Locate the cell with the specified text and output its [x, y] center coordinate. 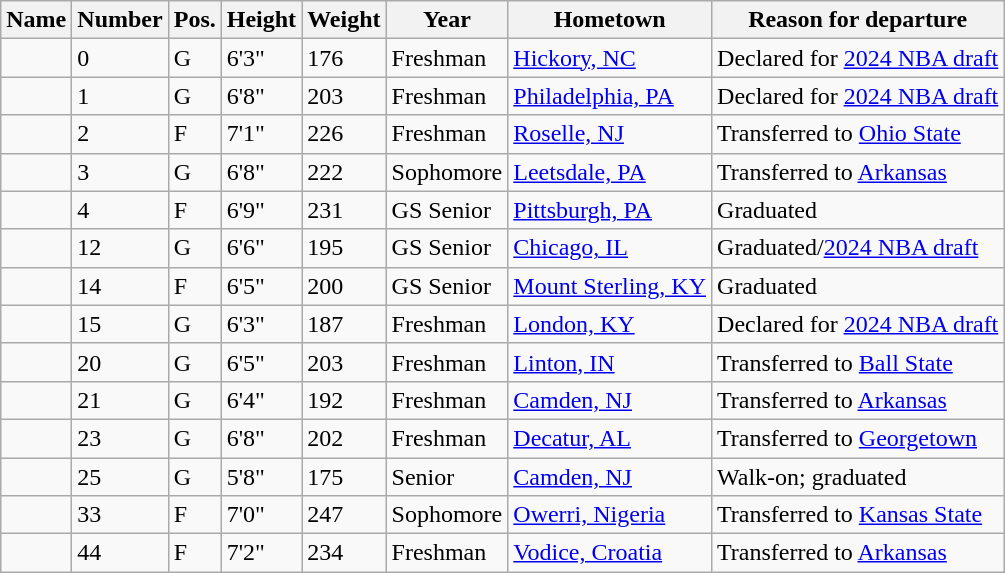
21 [120, 400]
15 [120, 324]
Graduated/2024 NBA draft [858, 248]
23 [120, 438]
Hickory, NC [610, 58]
Owerri, Nigeria [610, 515]
Senior [447, 477]
1 [120, 96]
222 [344, 172]
Transferred to Kansas State [858, 515]
6'9" [261, 210]
Hometown [610, 20]
Weight [344, 20]
Roselle, NJ [610, 134]
Philadelphia, PA [610, 96]
Year [447, 20]
London, KY [610, 324]
Vodice, Croatia [610, 553]
Pos. [194, 20]
5'8" [261, 477]
231 [344, 210]
Height [261, 20]
Mount Sterling, KY [610, 286]
Number [120, 20]
Leetsdale, PA [610, 172]
176 [344, 58]
20 [120, 362]
3 [120, 172]
Name [36, 20]
2 [120, 134]
44 [120, 553]
Transferred to Ball State [858, 362]
12 [120, 248]
175 [344, 477]
6'6" [261, 248]
25 [120, 477]
7'2" [261, 553]
Linton, IN [610, 362]
Pittsburgh, PA [610, 210]
Reason for departure [858, 20]
Walk-on; graduated [858, 477]
195 [344, 248]
7'0" [261, 515]
6'4" [261, 400]
234 [344, 553]
202 [344, 438]
226 [344, 134]
Transferred to Georgetown [858, 438]
33 [120, 515]
Decatur, AL [610, 438]
4 [120, 210]
7'1" [261, 134]
200 [344, 286]
187 [344, 324]
Chicago, IL [610, 248]
0 [120, 58]
192 [344, 400]
Transferred to Ohio State [858, 134]
247 [344, 515]
14 [120, 286]
